Provide the (x, y) coordinate of the cell's center where the given text is located.  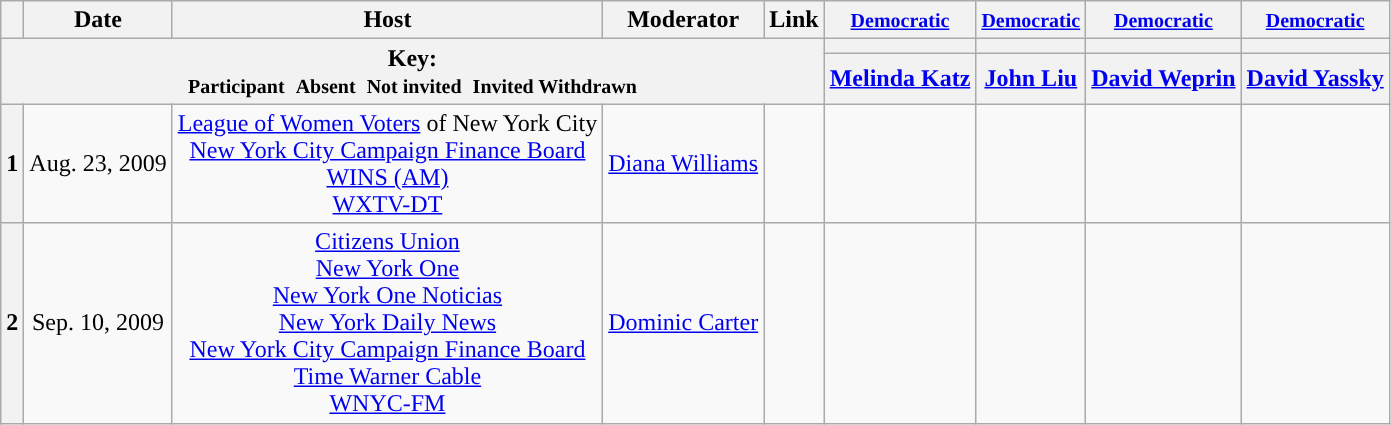
Melinda Katz (900, 78)
John Liu (1031, 78)
Host (387, 20)
1 (12, 164)
David Weprin (1164, 78)
Date (98, 20)
Aug. 23, 2009 (98, 164)
League of Women Voters of New York CityNew York City Campaign Finance BoardWINS (AM)WXTV-DT (387, 164)
Citizens UnionNew York OneNew York One NoticiasNew York Daily NewsNew York City Campaign Finance BoardTime Warner CableWNYC-FM (387, 323)
Key: Participant Absent Not invited Invited Withdrawn (412, 72)
2 (12, 323)
Moderator (684, 20)
Link (794, 20)
Diana Williams (684, 164)
Sep. 10, 2009 (98, 323)
Dominic Carter (684, 323)
David Yassky (1315, 78)
